Determine the (X, Y) coordinate at the center of the cell enclosing the given text.  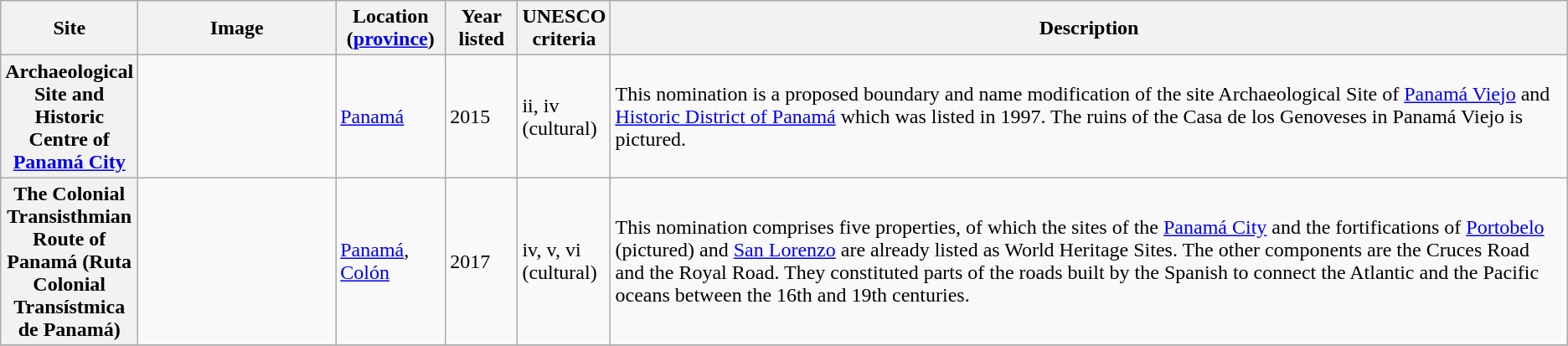
Panamá (390, 116)
ii, iv (cultural) (565, 116)
Year listed (482, 28)
UNESCO criteria (565, 28)
iv, v, vi (cultural) (565, 261)
2017 (482, 261)
Site (70, 28)
Description (1089, 28)
Image (237, 28)
Archaeological Site and Historic Centre of Panamá City (70, 116)
The Colonial Transisthmian Route of Panamá (Ruta Colonial Transístmica de Panamá) (70, 261)
Panamá, Colón (390, 261)
Location (province) (390, 28)
2015 (482, 116)
